Scan for the cell matching the given text and deliver its (X, Y) coordinate at center. 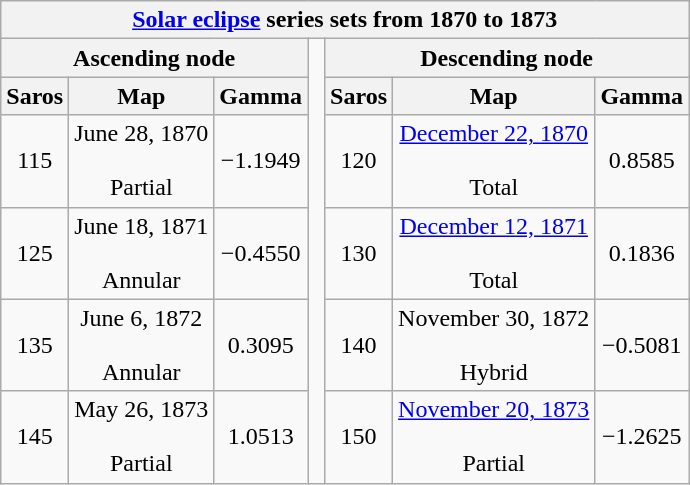
125 (35, 253)
Ascending node (154, 58)
120 (359, 161)
140 (359, 345)
Descending node (507, 58)
November 20, 1873Partial (494, 437)
June 6, 1872Annular (142, 345)
135 (35, 345)
115 (35, 161)
December 12, 1871Total (494, 253)
145 (35, 437)
−0.5081 (642, 345)
1.0513 (261, 437)
−1.1949 (261, 161)
November 30, 1872Hybrid (494, 345)
150 (359, 437)
December 22, 1870Total (494, 161)
0.3095 (261, 345)
Solar eclipse series sets from 1870 to 1873 (345, 20)
−1.2625 (642, 437)
0.1836 (642, 253)
−0.4550 (261, 253)
130 (359, 253)
June 18, 1871Annular (142, 253)
0.8585 (642, 161)
June 28, 1870Partial (142, 161)
May 26, 1873Partial (142, 437)
